For the text-containing cell, return its midpoint in [X, Y] coordinate format. 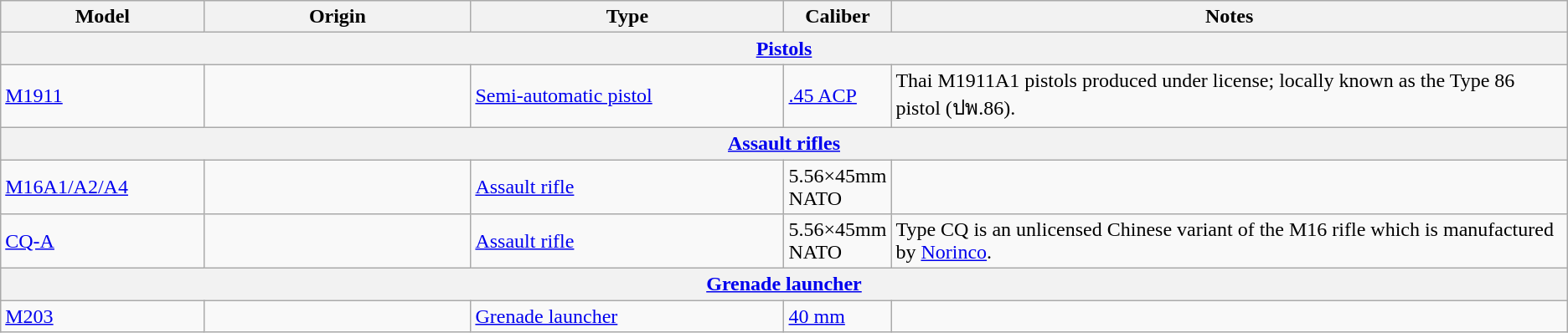
M16A1/A2/A4 [102, 186]
Assault rifles [784, 143]
Origin [338, 17]
Semi-automatic pistol [627, 96]
Pistols [784, 49]
M203 [102, 316]
Caliber [838, 17]
Thai M1911A1 pistols produced under license; locally known as the Type 86 pistol (ปพ.86). [1230, 96]
M1911 [102, 96]
.45 ACP [838, 96]
Type [627, 17]
40 mm [838, 316]
CQ-A [102, 241]
Model [102, 17]
Type CQ is an unlicensed Chinese variant of the M16 rifle which is manufactured by Norinco. [1230, 241]
Notes [1230, 17]
